Identify which cell holds the provided text, then report its [x, y] central coordinate. 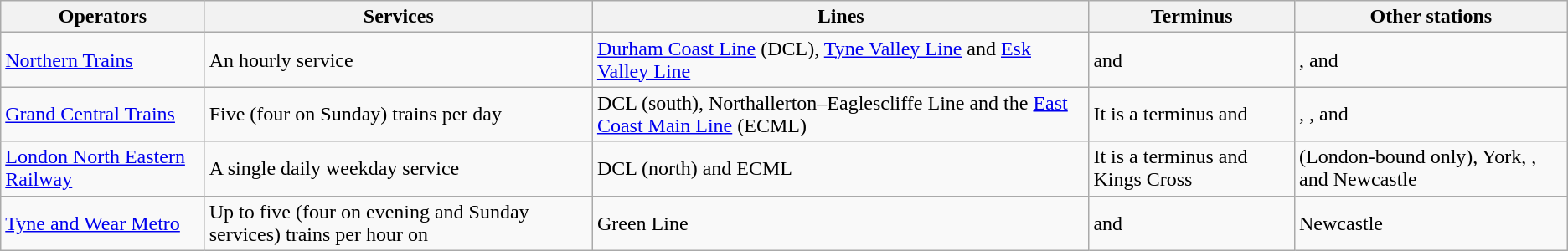
Northern Trains [102, 60]
Up to five (four on evening and Sunday services) trains per hour on [399, 223]
Terminus [1192, 17]
, , and [1431, 114]
Tyne and Wear Metro [102, 223]
Services [399, 17]
(London-bound only), York, , and Newcastle [1431, 169]
, and [1431, 60]
Other stations [1431, 17]
It is a terminus and Kings Cross [1192, 169]
London North Eastern Railway [102, 169]
Green Line [840, 223]
A single daily weekday service [399, 169]
Operators [102, 17]
It is a terminus and [1192, 114]
An hourly service [399, 60]
Lines [840, 17]
Five (four on Sunday) trains per day [399, 114]
DCL (south), Northallerton–Eaglescliffe Line and the East Coast Main Line (ECML) [840, 114]
Grand Central Trains [102, 114]
Durham Coast Line (DCL), Tyne Valley Line and Esk Valley Line [840, 60]
Newcastle [1431, 223]
DCL (north) and ECML [840, 169]
